Locate the cell with the specified text and output its [X, Y] center coordinate. 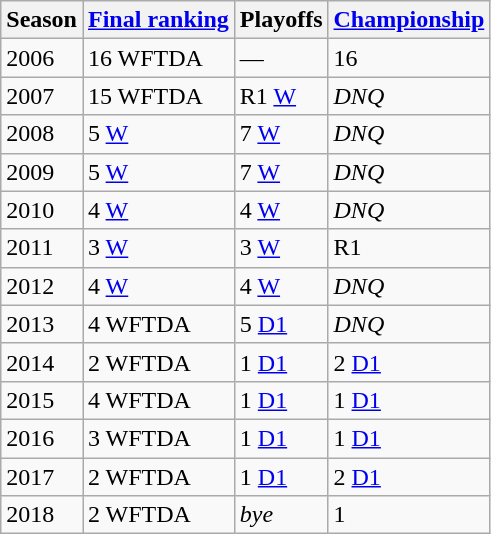
2010 [42, 210]
Season [42, 20]
Final ranking [158, 20]
2011 [42, 248]
3 WFTDA [158, 438]
16 [409, 58]
1 [409, 515]
2009 [42, 172]
R1 [409, 248]
2017 [42, 477]
2016 [42, 438]
2018 [42, 515]
16 WFTDA [158, 58]
— [281, 58]
2014 [42, 362]
2015 [42, 400]
2007 [42, 96]
2012 [42, 286]
2006 [42, 58]
R1 W [281, 96]
bye [281, 515]
Playoffs [281, 20]
2008 [42, 134]
Championship [409, 20]
2013 [42, 324]
15 WFTDA [158, 96]
5 D1 [281, 324]
